Extract the [x, y] coordinate from the center of the cell holding the provided text.  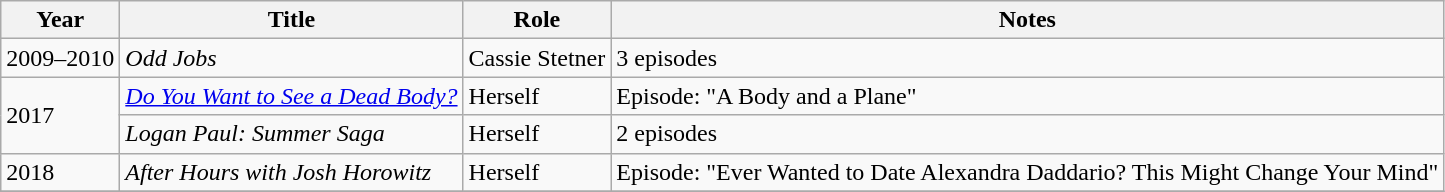
Odd Jobs [292, 58]
Role [537, 20]
Cassie Stetner [537, 58]
2017 [60, 115]
2 episodes [1028, 134]
Notes [1028, 20]
3 episodes [1028, 58]
Year [60, 20]
2009–2010 [60, 58]
Logan Paul: Summer Saga [292, 134]
Episode: "A Body and a Plane" [1028, 96]
Title [292, 20]
Do You Want to See a Dead Body? [292, 96]
Episode: "Ever Wanted to Date Alexandra Daddario? This Might Change Your Mind" [1028, 172]
After Hours with Josh Horowitz [292, 172]
2018 [60, 172]
